Return [X, Y] of the center of cell containing provided text 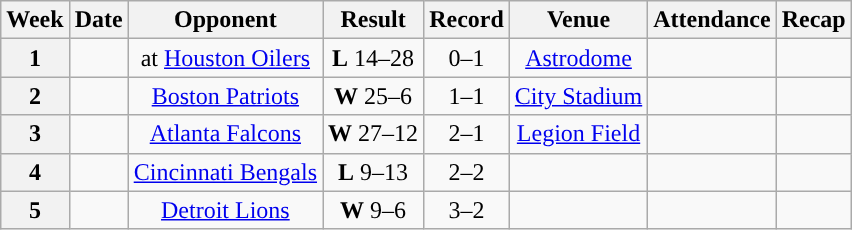
Date [98, 20]
W 25–6 [374, 96]
W 9–6 [374, 210]
1–1 [467, 96]
Detroit Lions [225, 210]
Boston Patriots [225, 96]
W 27–12 [374, 134]
0–1 [467, 58]
Legion Field [578, 134]
4 [35, 172]
Astrodome [578, 58]
5 [35, 210]
3 [35, 134]
2 [35, 96]
Attendance [712, 20]
Atlanta Falcons [225, 134]
L 14–28 [374, 58]
2–2 [467, 172]
1 [35, 58]
Venue [578, 20]
2–1 [467, 134]
Result [374, 20]
3–2 [467, 210]
Week [35, 20]
Recap [814, 20]
at Houston Oilers [225, 58]
Opponent [225, 20]
Record [467, 20]
L 9–13 [374, 172]
City Stadium [578, 96]
Cincinnati Bengals [225, 172]
